Output the (X, Y) coordinate of the center of the cell containing the given text.  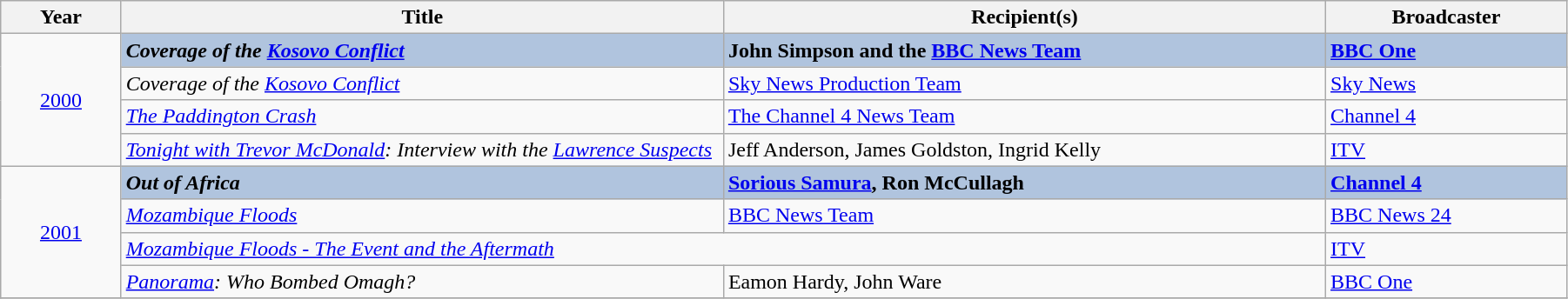
Out of Africa (422, 183)
Eamon Hardy, John Ware (1024, 282)
Jeff Anderson, James Goldston, Ingrid Kelly (1024, 149)
Panorama: Who Bombed Omagh? (422, 282)
Sorious Samura, Ron McCullagh (1024, 183)
The Channel 4 News Team (1024, 116)
Year (61, 17)
Broadcaster (1446, 17)
Tonight with Trevor McDonald: Interview with the Lawrence Suspects (422, 149)
2000 (61, 100)
2001 (61, 232)
Mozambique Floods - The Event and the Aftermath (723, 249)
John Simpson and the BBC News Team (1024, 50)
Title (422, 17)
BBC News Team (1024, 216)
Mozambique Floods (422, 216)
BBC News 24 (1446, 216)
Recipient(s) (1024, 17)
Sky News Production Team (1024, 83)
The Paddington Crash (422, 116)
Sky News (1446, 83)
